From the cell containing the given text, extract its center point as [x, y] coordinate. 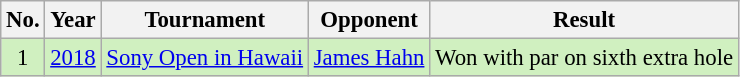
Won with par on sixth extra hole [584, 58]
Result [584, 20]
Year [73, 20]
No. [23, 20]
Opponent [368, 20]
2018 [73, 58]
James Hahn [368, 58]
1 [23, 58]
Tournament [204, 20]
Sony Open in Hawaii [204, 58]
